Find where the given text appears and provide that cell's center as (X, Y) coordinate. 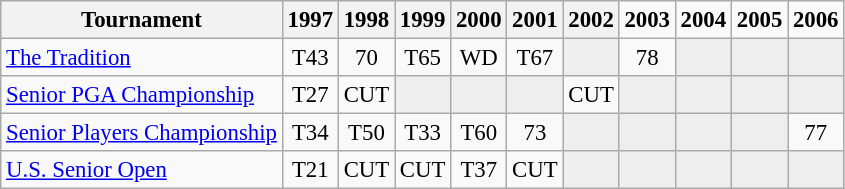
T50 (366, 133)
Senior PGA Championship (142, 95)
1999 (422, 20)
T65 (422, 58)
Senior Players Championship (142, 133)
2006 (816, 20)
The Tradition (142, 58)
2005 (759, 20)
2003 (647, 20)
2004 (703, 20)
T67 (535, 58)
2002 (591, 20)
77 (816, 133)
T34 (310, 133)
2001 (535, 20)
T43 (310, 58)
T27 (310, 95)
78 (647, 58)
1998 (366, 20)
2000 (479, 20)
T33 (422, 133)
U.S. Senior Open (142, 170)
T21 (310, 170)
70 (366, 58)
1997 (310, 20)
73 (535, 133)
T60 (479, 133)
WD (479, 58)
Tournament (142, 20)
T37 (479, 170)
